Determine the [x, y] coordinate at the center of the cell enclosing the given text.  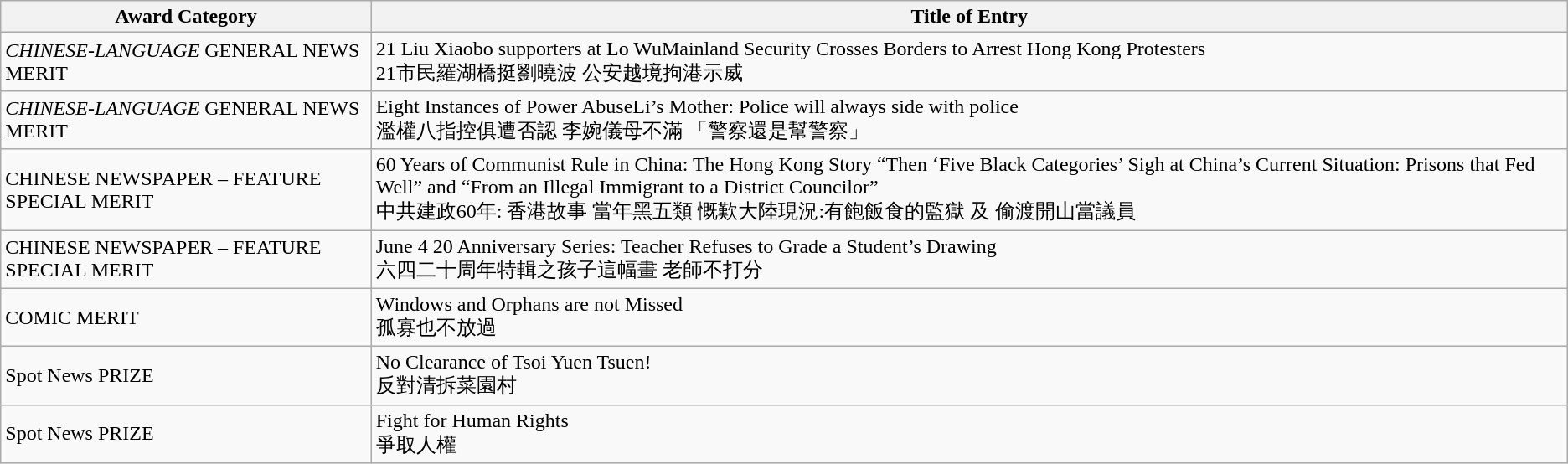
Windows and Orphans are not Missed孤寡也不放過 [969, 317]
Award Category [186, 17]
No Clearance of Tsoi Yuen Tsuen!反對清拆菜園村 [969, 376]
COMIC MERIT [186, 317]
Title of Entry [969, 17]
June 4 20 Anniversary Series: Teacher Refuses to Grade a Student’s Drawing六四二十周年特輯之孩子這幅畫 老師不打分 [969, 259]
Fight for Human Rights爭取人權 [969, 434]
Eight Instances of Power AbuseLi’s Mother: Police will always side with police濫權八指控俱遭否認 李婉儀母不滿 「警察還是幫警察」 [969, 120]
21 Liu Xiaobo supporters at Lo WuMainland Security Crosses Borders to Arrest Hong Kong Protesters21市民羅湖橋挺劉曉波 公安越境拘港示威 [969, 62]
